Return the (X, Y) coordinate for the center point of the cell that contains the specified text.  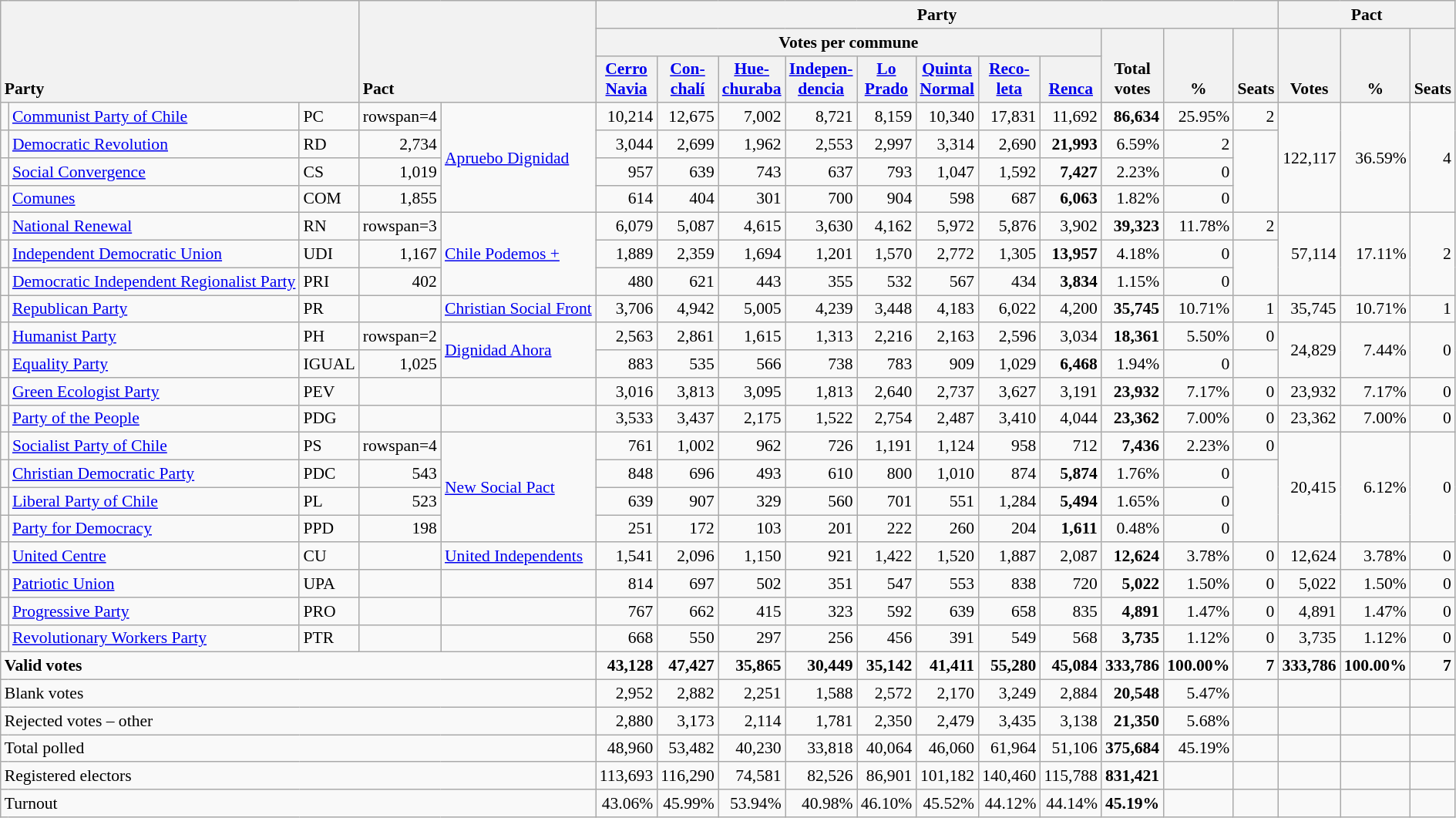
21,993 (1071, 144)
Reco-leta (1009, 79)
7,436 (1132, 446)
4,162 (886, 227)
3,314 (947, 144)
1,047 (947, 172)
7,427 (1071, 172)
COM (328, 199)
Patriotic Union (154, 584)
86,901 (886, 776)
957 (627, 172)
831,421 (1132, 776)
921 (822, 557)
2,699 (688, 144)
35,142 (886, 666)
United Independents (518, 557)
5.68% (1198, 721)
738 (822, 364)
17,831 (1009, 117)
5,972 (947, 227)
QuintaNormal (947, 79)
45.99% (688, 803)
549 (1009, 638)
1.65% (1132, 501)
National Renewal (154, 227)
140,460 (1009, 776)
2,553 (822, 144)
4 (1433, 158)
2,952 (627, 694)
40,230 (752, 749)
CU (328, 557)
Renca (1071, 79)
6,022 (1009, 309)
1,962 (752, 144)
547 (886, 584)
Democratic Independent Regionalist Party (154, 281)
1,191 (886, 446)
20,415 (1309, 487)
3,813 (688, 392)
4.18% (1132, 254)
RD (328, 144)
848 (627, 474)
5.47% (1198, 694)
UDI (328, 254)
560 (822, 501)
1,592 (1009, 172)
PEV (328, 392)
3,044 (627, 144)
701 (886, 501)
3,034 (1071, 337)
43.06% (627, 803)
297 (752, 638)
480 (627, 281)
637 (822, 172)
658 (1009, 611)
351 (822, 584)
1,305 (1009, 254)
Humanist Party (154, 337)
PTR (328, 638)
2,572 (886, 694)
7,002 (752, 117)
3,448 (886, 309)
CerroNavia (627, 79)
301 (752, 199)
2,163 (947, 337)
2,087 (1071, 557)
2,690 (1009, 144)
1,781 (822, 721)
30,449 (822, 666)
1,313 (822, 337)
543 (400, 474)
61,964 (1009, 749)
Progressive Party (154, 611)
17.11% (1375, 254)
RN (328, 227)
3,249 (1009, 694)
6.12% (1375, 487)
25.95% (1198, 117)
260 (947, 529)
2,350 (886, 721)
UPA (328, 584)
1,694 (752, 254)
55,280 (1009, 666)
24,829 (1309, 350)
535 (688, 364)
1.76% (1132, 474)
2,734 (400, 144)
456 (886, 638)
4,942 (688, 309)
7.44% (1375, 350)
PS (328, 446)
PL (328, 501)
46,060 (947, 749)
39,323 (1132, 227)
Rejected votes – other (298, 721)
3,902 (1071, 227)
2,563 (627, 337)
1.82% (1132, 199)
958 (1009, 446)
2,754 (886, 419)
Blank votes (298, 694)
598 (947, 199)
5.50% (1198, 337)
Social Convergence (154, 172)
PDG (328, 419)
2,882 (688, 694)
Party for Democracy (154, 529)
rowspan=3 (400, 227)
874 (1009, 474)
2,861 (688, 337)
1,201 (822, 254)
904 (886, 199)
6,063 (1071, 199)
103 (752, 529)
0.48% (1132, 529)
2,772 (947, 254)
5,494 (1071, 501)
391 (947, 638)
4,615 (752, 227)
rowspan=2 (400, 337)
5,005 (752, 309)
113,693 (627, 776)
Total polled (298, 749)
907 (688, 501)
553 (947, 584)
1,611 (1071, 529)
1,813 (822, 392)
4,044 (1071, 419)
PRO (328, 611)
4,200 (1071, 309)
696 (688, 474)
2,596 (1009, 337)
662 (688, 611)
2,359 (688, 254)
256 (822, 638)
720 (1071, 584)
712 (1071, 446)
IGUAL (328, 364)
40,064 (886, 749)
1,002 (688, 446)
Votes (1309, 66)
5,874 (1071, 474)
New Social Pact (518, 487)
402 (400, 281)
PDC (328, 474)
567 (947, 281)
2,479 (947, 721)
668 (627, 638)
726 (822, 446)
45,084 (1071, 666)
48,960 (627, 749)
3,630 (822, 227)
592 (886, 611)
40.98% (822, 803)
1,167 (400, 254)
251 (627, 529)
11,692 (1071, 117)
415 (752, 611)
CS (328, 172)
44.12% (1009, 803)
2,216 (886, 337)
Registered electors (298, 776)
3,173 (688, 721)
53,482 (688, 749)
550 (688, 638)
909 (947, 364)
20,548 (1132, 694)
700 (822, 199)
Christian Democratic Party (154, 474)
3,533 (627, 419)
1.94% (1132, 364)
Green Ecologist Party (154, 392)
1,889 (627, 254)
6,079 (627, 227)
1,570 (886, 254)
86,634 (1132, 117)
46.10% (886, 803)
1,029 (1009, 364)
PRI (328, 281)
Con-chalí (688, 79)
568 (1071, 638)
Socialist Party of Chile (154, 446)
PH (328, 337)
Christian Social Front (518, 309)
36.59% (1375, 158)
1,887 (1009, 557)
1.15% (1132, 281)
45.52% (947, 803)
10,214 (627, 117)
404 (688, 199)
2,251 (752, 694)
4,239 (822, 309)
Turnout (298, 803)
Equality Party (154, 364)
PPD (328, 529)
6,468 (1071, 364)
Hue-churaba (752, 79)
2,880 (627, 721)
PC (328, 117)
82,526 (822, 776)
532 (886, 281)
687 (1009, 199)
329 (752, 501)
Party of the People (154, 419)
551 (947, 501)
2,640 (886, 392)
761 (627, 446)
Independent Democratic Union (154, 254)
1,150 (752, 557)
3,627 (1009, 392)
1,422 (886, 557)
1,019 (400, 172)
3,191 (1071, 392)
443 (752, 281)
Democratic Revolution (154, 144)
1,615 (752, 337)
323 (822, 611)
Indepen-dencia (822, 79)
1,588 (822, 694)
610 (822, 474)
3,706 (627, 309)
Dignidad Ahora (518, 350)
1,010 (947, 474)
10,340 (947, 117)
2,096 (688, 557)
201 (822, 529)
5,087 (688, 227)
Chile Podemos + (518, 254)
47,427 (688, 666)
Comunes (154, 199)
51,106 (1071, 749)
122,117 (1309, 158)
United Centre (154, 557)
41,411 (947, 666)
621 (688, 281)
767 (627, 611)
3,435 (1009, 721)
5,876 (1009, 227)
838 (1009, 584)
21,350 (1132, 721)
2,114 (752, 721)
11.78% (1198, 227)
743 (752, 172)
523 (400, 501)
1,541 (627, 557)
3,834 (1071, 281)
Valid votes (298, 666)
375,684 (1132, 749)
614 (627, 199)
566 (752, 364)
8,159 (886, 117)
1,522 (822, 419)
116,290 (688, 776)
PR (328, 309)
Apruebo Dignidad (518, 158)
222 (886, 529)
2,997 (886, 144)
LoPrado (886, 79)
3,410 (1009, 419)
Communist Party of Chile (154, 117)
1,520 (947, 557)
783 (886, 364)
Revolutionary Workers Party (154, 638)
2,737 (947, 392)
12,675 (688, 117)
53.94% (752, 803)
883 (627, 364)
962 (752, 446)
Liberal Party of Chile (154, 501)
1,855 (400, 199)
814 (627, 584)
835 (1071, 611)
1,124 (947, 446)
33,818 (822, 749)
355 (822, 281)
8,721 (822, 117)
3,138 (1071, 721)
3,095 (752, 392)
4,183 (947, 309)
101,182 (947, 776)
Totalvotes (1132, 66)
793 (886, 172)
18,361 (1132, 337)
74,581 (752, 776)
697 (688, 584)
1,025 (400, 364)
800 (886, 474)
115,788 (1071, 776)
172 (688, 529)
Republican Party (154, 309)
1,284 (1009, 501)
Votes per commune (849, 42)
35,865 (752, 666)
434 (1009, 281)
3,437 (688, 419)
57,114 (1309, 254)
6.59% (1132, 144)
198 (400, 529)
2,884 (1071, 694)
2,487 (947, 419)
3,016 (627, 392)
2,175 (752, 419)
44.14% (1071, 803)
13,957 (1071, 254)
2,170 (947, 694)
43,128 (627, 666)
493 (752, 474)
204 (1009, 529)
502 (752, 584)
